Return (x, y) of the center of cell containing provided text 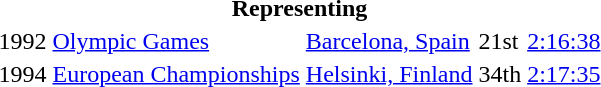
Olympic Games (176, 41)
Barcelona, Spain (389, 41)
21st (500, 41)
